Pinpoint the cell where the given text exists, returning its [x, y] midpoint coordinate. 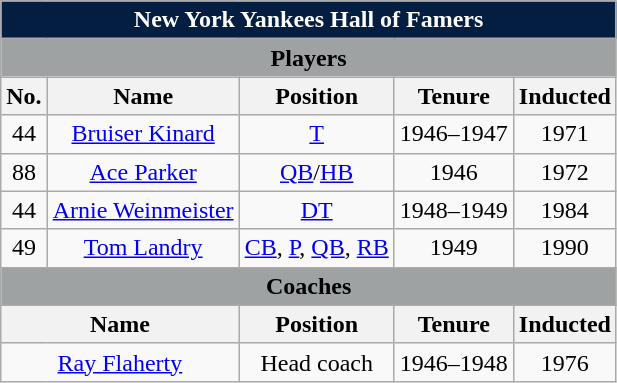
1972 [564, 172]
49 [24, 248]
Ace Parker [143, 172]
Bruiser Kinard [143, 134]
1971 [564, 134]
T [316, 134]
1946–1948 [454, 362]
88 [24, 172]
New York Yankees Hall of Famers [309, 20]
Players [309, 58]
Arnie Weinmeister [143, 210]
Coaches [309, 286]
QB/HB [316, 172]
1949 [454, 248]
CB, P, QB, RB [316, 248]
1946 [454, 172]
Head coach [316, 362]
1946–1947 [454, 134]
Tom Landry [143, 248]
DT [316, 210]
Ray Flaherty [120, 362]
1976 [564, 362]
1948–1949 [454, 210]
No. [24, 96]
1984 [564, 210]
1990 [564, 248]
